For the text-containing cell, return its midpoint in (x, y) coordinate format. 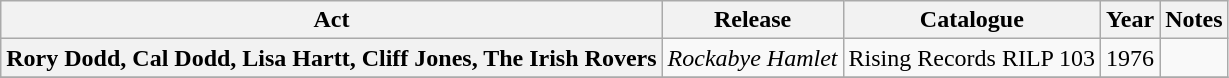
1976 (1130, 58)
Year (1130, 20)
Rockabye Hamlet (752, 58)
Rising Records RILP 103 (972, 58)
Notes (1194, 20)
Release (752, 20)
Act (332, 20)
Rory Dodd, Cal Dodd, Lisa Hartt, Cliff Jones, The Irish Rovers (332, 58)
Catalogue (972, 20)
